Identify which cell holds the provided text, then report its (X, Y) central coordinate. 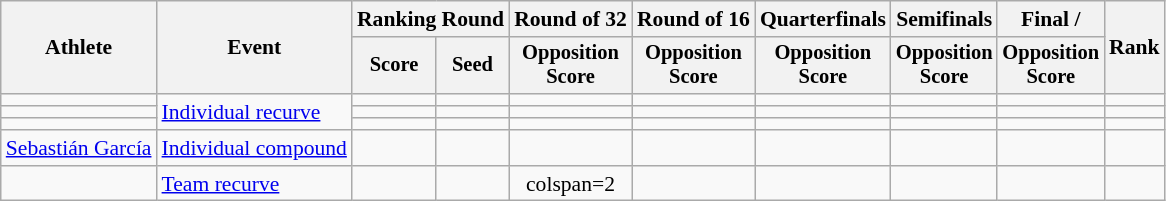
Individual recurve (254, 112)
Individual compound (254, 148)
Rank (1134, 48)
Round of 32 (570, 19)
Quarterfinals (823, 19)
Seed (472, 66)
Athlete (79, 48)
Event (254, 48)
Ranking Round (430, 19)
Sebastián García (79, 148)
Score (394, 66)
Final / (1050, 19)
Round of 16 (694, 19)
Semifinals (944, 19)
